Capture the cell that displays the provided text and extract its [x, y] central coordinate. 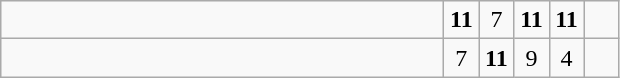
9 [532, 58]
4 [566, 58]
